Return the [X, Y] coordinate for the center point of the cell that contains the specified text.  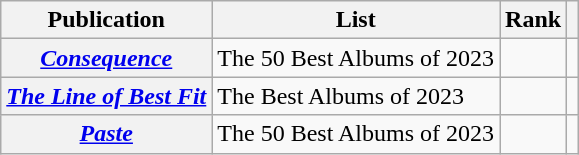
Publication [106, 20]
The Line of Best Fit [106, 96]
The Best Albums of 2023 [356, 96]
Paste [106, 134]
List [356, 20]
Consequence [106, 58]
Rank [534, 20]
